Search for the cell housing the specified text and yield its [X, Y] center coordinate. 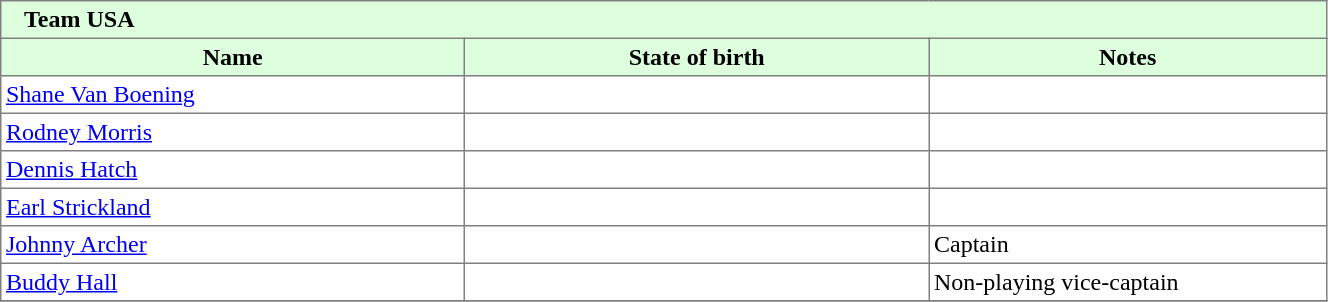
Dennis Hatch [233, 170]
Notes [1128, 57]
Johnny Archer [233, 245]
Earl Strickland [233, 207]
Buddy Hall [233, 282]
Non-playing vice-captain [1128, 282]
Team USA [664, 20]
Shane Van Boening [233, 95]
Rodney Morris [233, 132]
Captain [1128, 245]
Name [233, 57]
State of birth [697, 57]
